Pinpoint the cell where the given text exists, returning its [X, Y] midpoint coordinate. 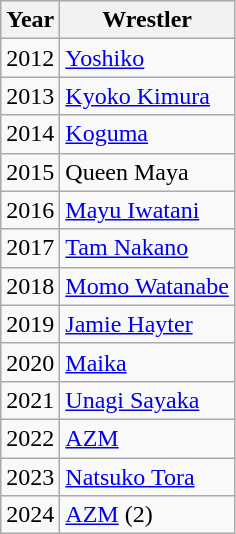
Koguma [148, 134]
2013 [30, 96]
2022 [30, 438]
2018 [30, 286]
Wrestler [148, 20]
2021 [30, 400]
AZM (2) [148, 515]
2023 [30, 477]
2019 [30, 324]
Kyoko Kimura [148, 96]
Tam Nakano [148, 248]
Maika [148, 362]
Natsuko Tora [148, 477]
Jamie Hayter [148, 324]
2016 [30, 210]
AZM [148, 438]
Mayu Iwatani [148, 210]
2012 [30, 58]
2017 [30, 248]
2014 [30, 134]
2020 [30, 362]
Yoshiko [148, 58]
Year [30, 20]
Momo Watanabe [148, 286]
2024 [30, 515]
Unagi Sayaka [148, 400]
2015 [30, 172]
Queen Maya [148, 172]
